Determine the [x, y] coordinate at the center of the cell enclosing the given text.  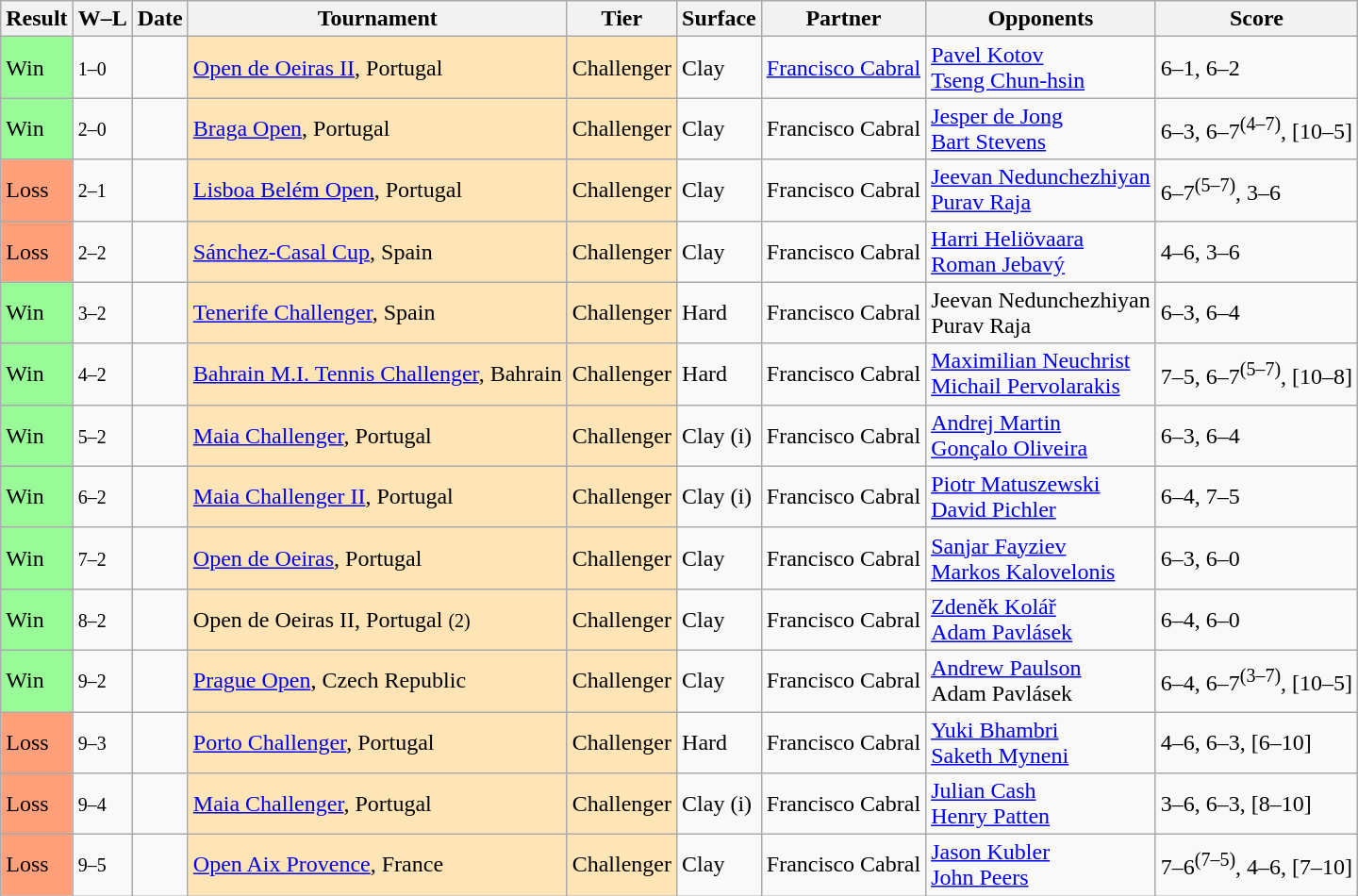
Andrej Martin Gonçalo Oliveira [1041, 436]
Opponents [1041, 19]
Open de Oeiras, Portugal [377, 558]
Harri Heliövaara Roman Jebavý [1041, 251]
Open Aix Provence, France [377, 866]
9–4 [102, 804]
7–2 [102, 558]
6–2 [102, 496]
Score [1256, 19]
Maximilian Neuchrist Michail Pervolarakis [1041, 373]
Lisboa Belém Open, Portugal [377, 191]
6–7(5–7), 3–6 [1256, 191]
Maia Challenger II, Portugal [377, 496]
Surface [720, 19]
Andrew Paulson Adam Pavlásek [1041, 681]
Open de Oeiras II, Portugal [377, 68]
6–4, 6–0 [1256, 619]
Prague Open, Czech Republic [377, 681]
3–2 [102, 313]
1–0 [102, 68]
Date [160, 19]
Tier [621, 19]
Pavel Kotov Tseng Chun-hsin [1041, 68]
2–0 [102, 128]
6–4, 7–5 [1256, 496]
4–6, 6–3, [6–10] [1256, 741]
6–1, 6–2 [1256, 68]
Piotr Matuszewski David Pichler [1041, 496]
Jason Kubler John Peers [1041, 866]
7–5, 6–7(5–7), [10–8] [1256, 373]
Sánchez-Casal Cup, Spain [377, 251]
6–4, 6–7(3–7), [10–5] [1256, 681]
Porto Challenger, Portugal [377, 741]
9–3 [102, 741]
4–6, 3–6 [1256, 251]
8–2 [102, 619]
Tournament [377, 19]
Open de Oeiras II, Portugal (2) [377, 619]
9–5 [102, 866]
6–3, 6–7(4–7), [10–5] [1256, 128]
5–2 [102, 436]
Result [37, 19]
2–1 [102, 191]
Tenerife Challenger, Spain [377, 313]
Jesper de Jong Bart Stevens [1041, 128]
Sanjar Fayziev Markos Kalovelonis [1041, 558]
4–2 [102, 373]
Braga Open, Portugal [377, 128]
3–6, 6–3, [8–10] [1256, 804]
Bahrain M.I. Tennis Challenger, Bahrain [377, 373]
Julian Cash Henry Patten [1041, 804]
Partner [843, 19]
Yuki Bhambri Saketh Myneni [1041, 741]
W–L [102, 19]
Zdeněk Kolář Adam Pavlásek [1041, 619]
2–2 [102, 251]
7–6(7–5), 4–6, [7–10] [1256, 866]
6–3, 6–0 [1256, 558]
9–2 [102, 681]
